Search for the cell housing the specified text and yield its [X, Y] center coordinate. 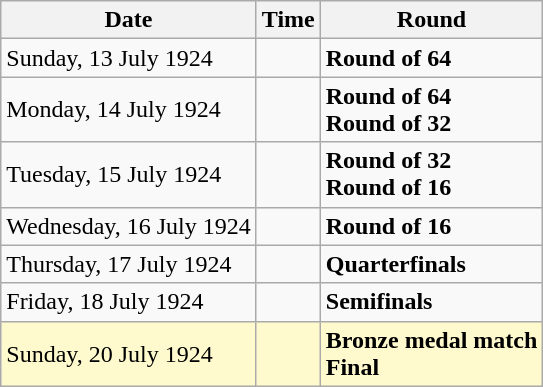
Time [288, 20]
Sunday, 20 July 1924 [129, 354]
Round of 64 [432, 58]
Round of 64Round of 32 [432, 110]
Semifinals [432, 302]
Tuesday, 15 July 1924 [129, 174]
Round of 32Round of 16 [432, 174]
Wednesday, 16 July 1924 [129, 226]
Bronze medal matchFinal [432, 354]
Date [129, 20]
Round [432, 20]
Monday, 14 July 1924 [129, 110]
Round of 16 [432, 226]
Friday, 18 July 1924 [129, 302]
Sunday, 13 July 1924 [129, 58]
Thursday, 17 July 1924 [129, 264]
Quarterfinals [432, 264]
